Provide the [X, Y] coordinate of the cell's center where the given text is located.  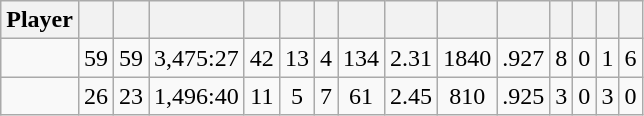
8 [562, 58]
2.31 [412, 58]
26 [96, 96]
1840 [468, 58]
13 [296, 58]
61 [362, 96]
Player [40, 20]
3,475:27 [197, 58]
42 [262, 58]
134 [362, 58]
810 [468, 96]
1 [608, 58]
7 [326, 96]
1,496:40 [197, 96]
2.45 [412, 96]
6 [630, 58]
4 [326, 58]
.925 [524, 96]
5 [296, 96]
11 [262, 96]
23 [132, 96]
.927 [524, 58]
